Determine the [x, y] coordinate at the center of the cell enclosing the given text.  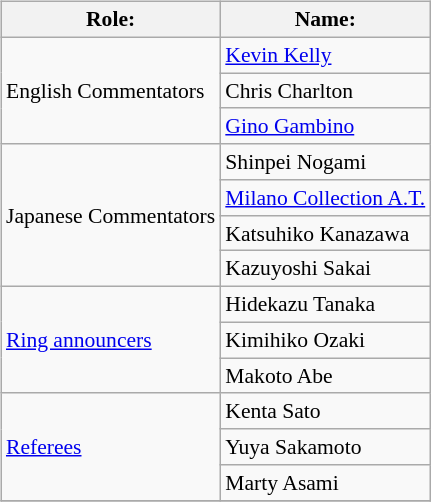
Gino Gambino [325, 126]
Hidekazu Tanaka [325, 305]
Ring announcers [110, 340]
Marty Asami [325, 483]
Kimihiko Ozaki [325, 340]
Yuya Sakamoto [325, 447]
Referees [110, 446]
Kevin Kelly [325, 55]
Chris Charlton [325, 91]
Kenta Sato [325, 411]
Role: [110, 20]
Name: [325, 20]
Shinpei Nogami [325, 162]
Kazuyoshi Sakai [325, 269]
Makoto Abe [325, 376]
English Commentators [110, 90]
Japanese Commentators [110, 215]
Katsuhiko Kanazawa [325, 233]
Milano Collection A.T. [325, 198]
